Detect which cell encompasses the target text, then output its (X, Y) center coordinate. 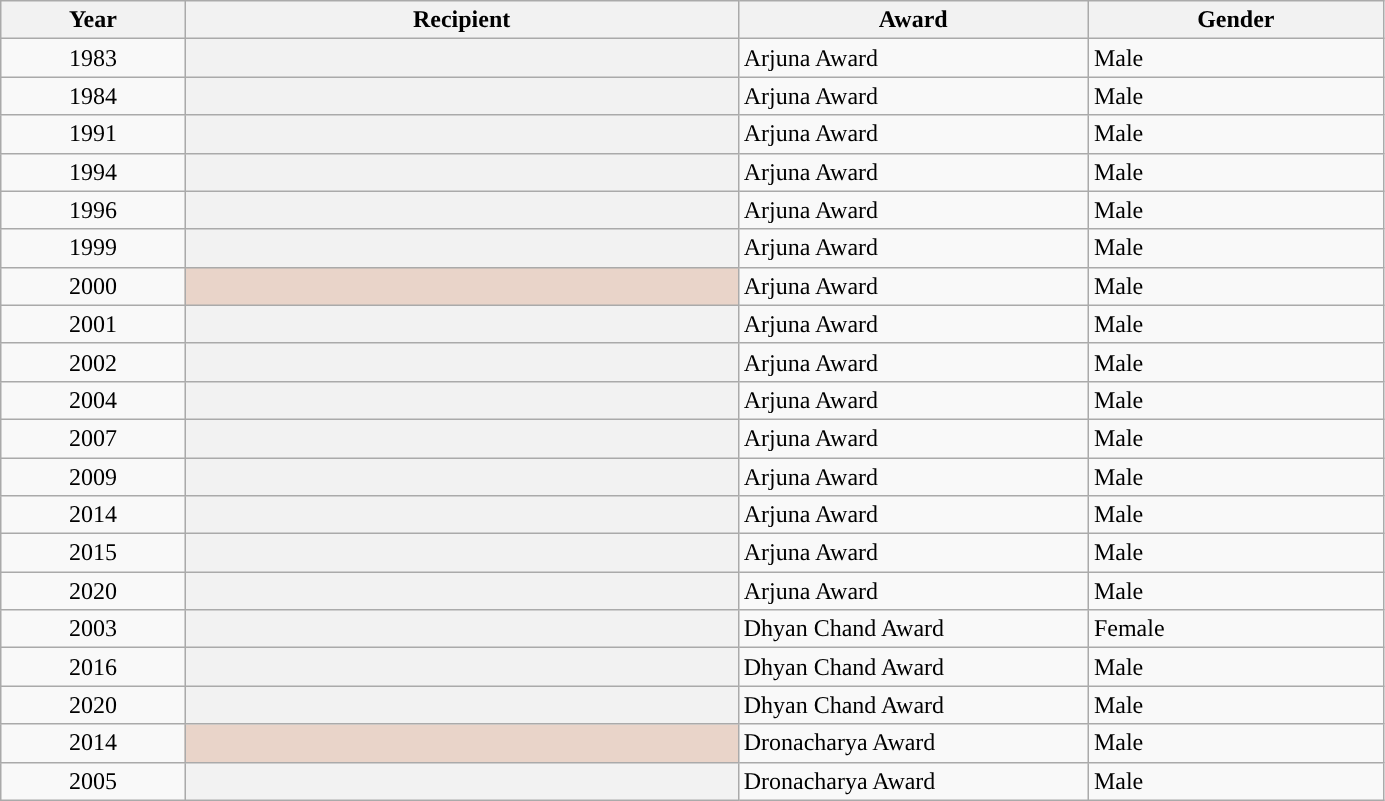
1983 (93, 58)
2016 (93, 667)
2004 (93, 400)
1999 (93, 248)
1996 (93, 210)
Recipient (462, 20)
1994 (93, 172)
Gender (1236, 20)
2000 (93, 286)
Award (913, 20)
2001 (93, 324)
2015 (93, 553)
Year (93, 20)
Female (1236, 629)
2009 (93, 477)
2003 (93, 629)
1984 (93, 96)
2007 (93, 438)
2005 (93, 781)
1991 (93, 134)
2002 (93, 362)
